Provide the [X, Y] coordinate of the cell's center where the given text is located.  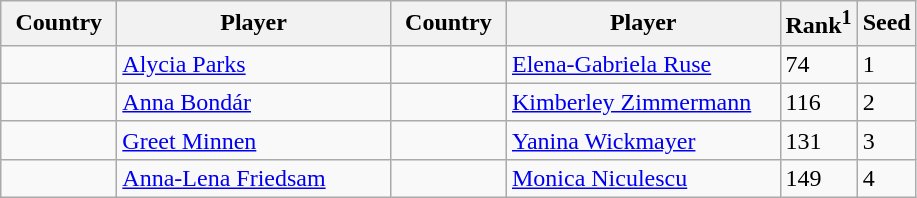
Greet Minnen [254, 140]
Kimberley Zimmermann [643, 102]
149 [818, 178]
Yanina Wickmayer [643, 140]
2 [886, 102]
116 [818, 102]
4 [886, 178]
1 [886, 64]
Anna-Lena Friedsam [254, 178]
131 [818, 140]
Anna Bondár [254, 102]
74 [818, 64]
Seed [886, 24]
Rank1 [818, 24]
Elena-Gabriela Ruse [643, 64]
Monica Niculescu [643, 178]
3 [886, 140]
Alycia Parks [254, 64]
